Pinpoint the cell where the given text exists, returning its (X, Y) midpoint coordinate. 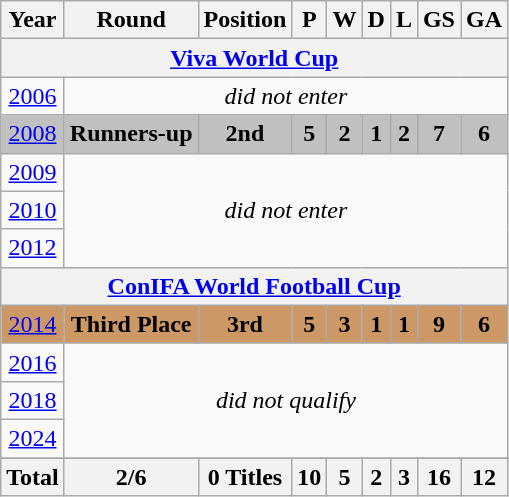
12 (484, 477)
2009 (33, 172)
ConIFA World Football Cup (254, 286)
2010 (33, 210)
7 (438, 134)
2nd (245, 134)
GA (484, 20)
GS (438, 20)
9 (438, 324)
2006 (33, 96)
2008 (33, 134)
Runners-up (131, 134)
16 (438, 477)
2016 (33, 362)
10 (310, 477)
3rd (245, 324)
0 Titles (245, 477)
2018 (33, 400)
D (376, 20)
Year (33, 20)
P (310, 20)
2024 (33, 438)
2014 (33, 324)
Position (245, 20)
did not qualify (286, 400)
Round (131, 20)
2/6 (131, 477)
Total (33, 477)
W (344, 20)
2012 (33, 248)
Third Place (131, 324)
L (404, 20)
Viva World Cup (254, 58)
